From the cell containing the given text, extract its center point as (x, y) coordinate. 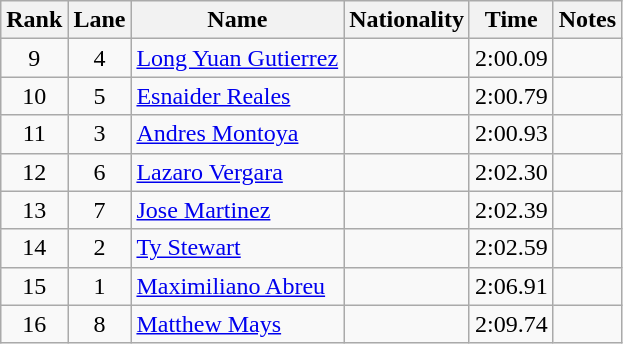
Ty Stewart (238, 248)
2:02.30 (511, 172)
6 (100, 172)
1 (100, 286)
14 (34, 248)
Long Yuan Gutierrez (238, 58)
9 (34, 58)
8 (100, 324)
15 (34, 286)
16 (34, 324)
Lazaro Vergara (238, 172)
Matthew Mays (238, 324)
2:02.59 (511, 248)
12 (34, 172)
Rank (34, 20)
Jose Martinez (238, 210)
2:02.39 (511, 210)
2:09.74 (511, 324)
Andres Montoya (238, 134)
2 (100, 248)
Nationality (407, 20)
13 (34, 210)
Lane (100, 20)
4 (100, 58)
3 (100, 134)
11 (34, 134)
Time (511, 20)
2:00.79 (511, 96)
10 (34, 96)
Esnaider Reales (238, 96)
Maximiliano Abreu (238, 286)
Notes (587, 20)
Name (238, 20)
7 (100, 210)
2:00.09 (511, 58)
2:06.91 (511, 286)
2:00.93 (511, 134)
5 (100, 96)
